Search for the cell housing the specified text and yield its [X, Y] center coordinate. 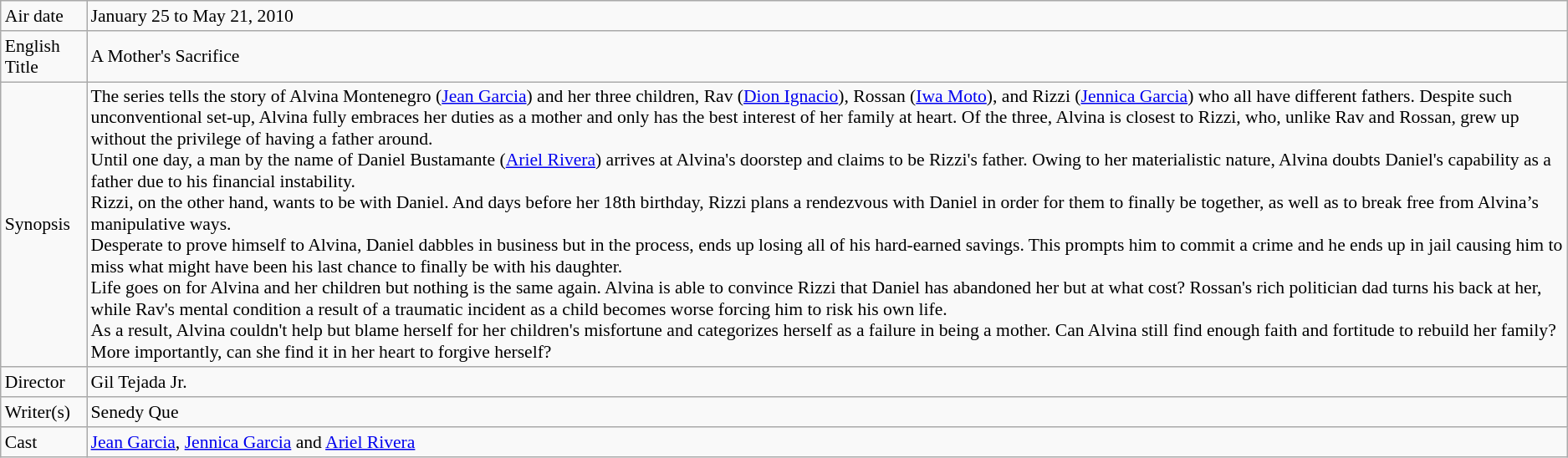
Senedy Que [827, 412]
Jean Garcia, Jennica Garcia and Ariel Rivera [827, 442]
Air date [43, 16]
A Mother's Sacrifice [827, 57]
Cast [43, 442]
English Title [43, 57]
Synopsis [43, 225]
Gil Tejada Jr. [827, 383]
January 25 to May 21, 2010 [827, 16]
Writer(s) [43, 412]
Director [43, 383]
